Find where the given text appears and provide that cell's center as [x, y] coordinate. 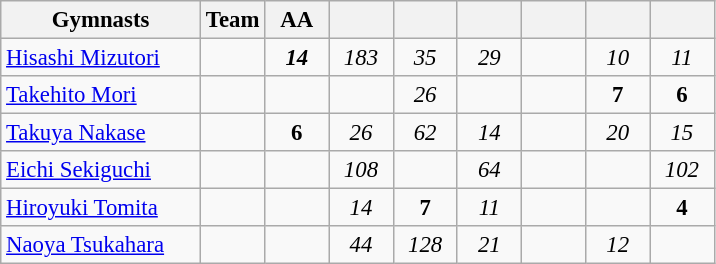
102 [682, 170]
Takehito Mori [101, 95]
Hisashi Mizutori [101, 58]
Hiroyuki Tomita [101, 208]
AA [297, 20]
35 [425, 58]
128 [425, 245]
44 [361, 245]
21 [489, 245]
62 [425, 133]
15 [682, 133]
Takuya Nakase [101, 133]
Naoya Tsukahara [101, 245]
Eichi Sekiguchi [101, 170]
Team [232, 20]
Gymnasts [101, 20]
10 [618, 58]
108 [361, 170]
183 [361, 58]
29 [489, 58]
64 [489, 170]
12 [618, 245]
20 [618, 133]
4 [682, 208]
